Identify which cell holds the provided text, then report its (X, Y) central coordinate. 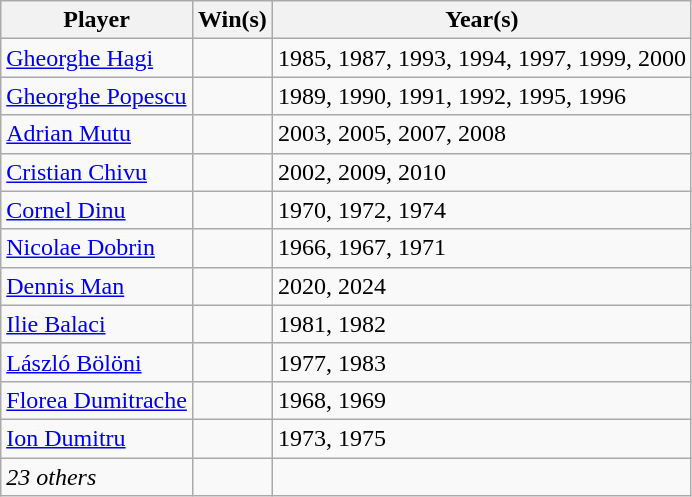
Cornel Dinu (97, 210)
Cristian Chivu (97, 172)
1970, 1972, 1974 (482, 210)
1985, 1987, 1993, 1994, 1997, 1999, 2000 (482, 58)
1989, 1990, 1991, 1992, 1995, 1996 (482, 96)
Ilie Balaci (97, 324)
László Bölöni (97, 362)
Nicolae Dobrin (97, 248)
Year(s) (482, 20)
Adrian Mutu (97, 134)
Ion Dumitru (97, 438)
Dennis Man (97, 286)
1981, 1982 (482, 324)
23 others (97, 477)
1966, 1967, 1971 (482, 248)
2002, 2009, 2010 (482, 172)
1973, 1975 (482, 438)
1968, 1969 (482, 400)
Player (97, 20)
Win(s) (232, 20)
1977, 1983 (482, 362)
Gheorghe Hagi (97, 58)
2003, 2005, 2007, 2008 (482, 134)
Florea Dumitrache (97, 400)
2020, 2024 (482, 286)
Gheorghe Popescu (97, 96)
